Return [x, y] of the center of cell containing provided text 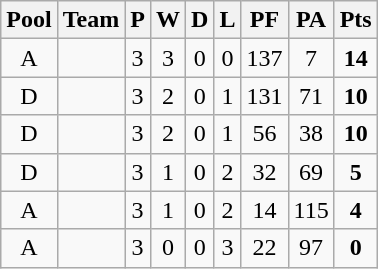
131 [264, 96]
71 [311, 96]
Pts [356, 20]
22 [264, 248]
L [228, 20]
115 [311, 210]
32 [264, 172]
5 [356, 172]
PF [264, 20]
W [168, 20]
97 [311, 248]
56 [264, 134]
Team [91, 20]
4 [356, 210]
137 [264, 58]
P [138, 20]
PA [311, 20]
Pool [29, 20]
7 [311, 58]
69 [311, 172]
38 [311, 134]
